Output the [X, Y] coordinate of the center of the cell containing the given text.  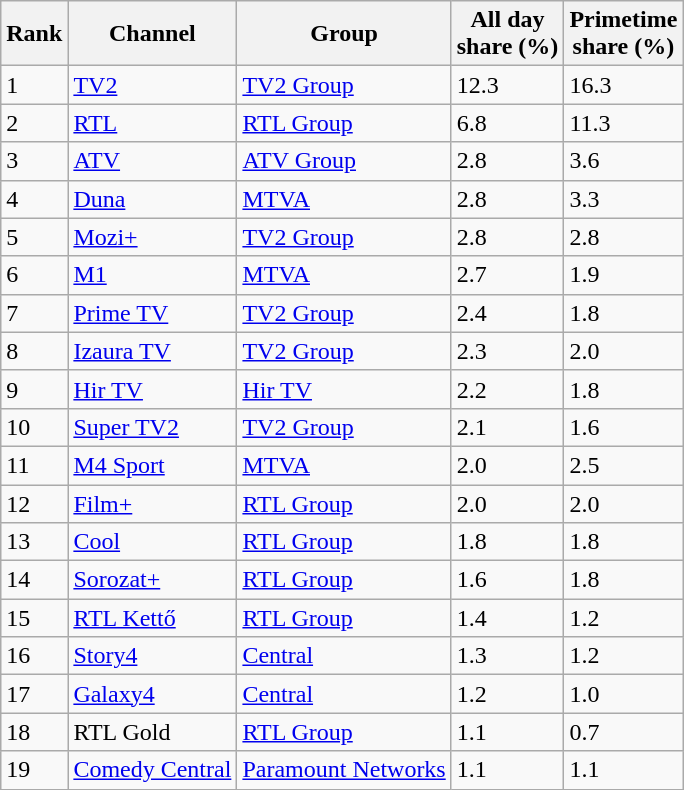
RTL [152, 123]
Comedy Central [152, 770]
RTL Kettő [152, 618]
0.7 [624, 732]
Group [344, 34]
3.3 [624, 199]
12.3 [508, 85]
ATV Group [344, 161]
TV2 [152, 85]
Izaura TV [152, 351]
2.4 [508, 313]
Cool [152, 542]
ATV [152, 161]
Mozi+ [152, 237]
All day share (%) [508, 34]
19 [34, 770]
2.1 [508, 427]
16.3 [624, 85]
1.9 [624, 275]
4 [34, 199]
M1 [152, 275]
Rank [34, 34]
RTL Gold [152, 732]
9 [34, 389]
13 [34, 542]
5 [34, 237]
2 [34, 123]
Duna [152, 199]
2.5 [624, 465]
6.8 [508, 123]
Sorozat+ [152, 580]
7 [34, 313]
M4 Sport [152, 465]
1 [34, 85]
Super TV2 [152, 427]
10 [34, 427]
2.2 [508, 389]
14 [34, 580]
2.7 [508, 275]
12 [34, 503]
Story4 [152, 656]
1.0 [624, 694]
1.3 [508, 656]
17 [34, 694]
11 [34, 465]
16 [34, 656]
Paramount Networks [344, 770]
Film+ [152, 503]
Prime TV [152, 313]
2.3 [508, 351]
15 [34, 618]
3 [34, 161]
Primetime share (%) [624, 34]
Galaxy4 [152, 694]
1.4 [508, 618]
8 [34, 351]
3.6 [624, 161]
6 [34, 275]
18 [34, 732]
Channel [152, 34]
11.3 [624, 123]
